Provide the (X, Y) coordinate of the cell's center where the given text is located.  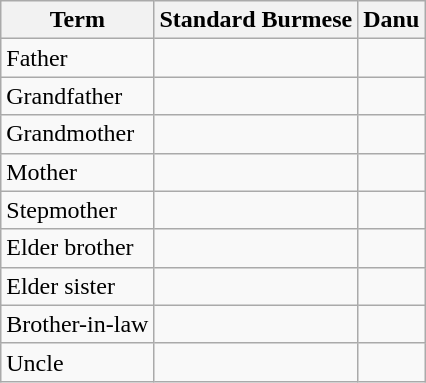
Danu (392, 20)
Standard Burmese (256, 20)
Mother (78, 172)
Grandmother (78, 134)
Father (78, 58)
Uncle (78, 362)
Elder brother (78, 248)
Brother-in-law (78, 324)
Elder sister (78, 286)
Grandfather (78, 96)
Term (78, 20)
Stepmother (78, 210)
